Scan for the cell matching the given text and deliver its (X, Y) coordinate at center. 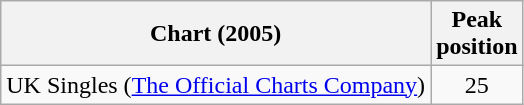
UK Singles (The Official Charts Company) (216, 85)
Peakposition (477, 34)
Chart (2005) (216, 34)
25 (477, 85)
